Pinpoint the cell where the given text exists, returning its [X, Y] midpoint coordinate. 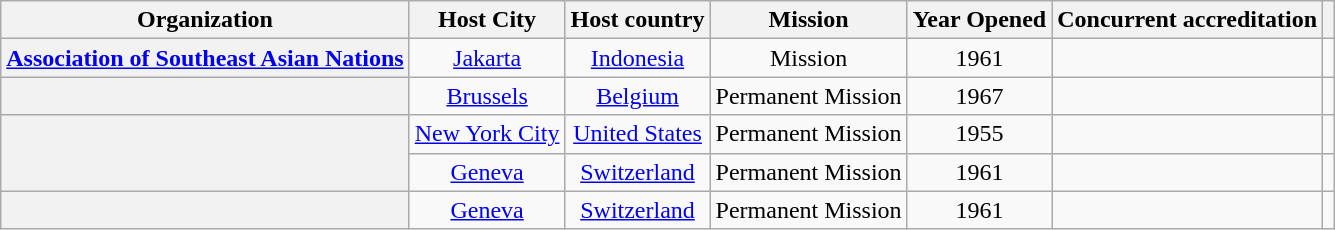
Association of Southeast Asian Nations [205, 58]
1967 [980, 96]
Brussels [487, 96]
Concurrent accreditation [1188, 20]
Host country [638, 20]
Indonesia [638, 58]
Organization [205, 20]
1955 [980, 134]
United States [638, 134]
New York City [487, 134]
Jakarta [487, 58]
Belgium [638, 96]
Host City [487, 20]
Year Opened [980, 20]
